Search for the cell housing the specified text and yield its (x, y) center coordinate. 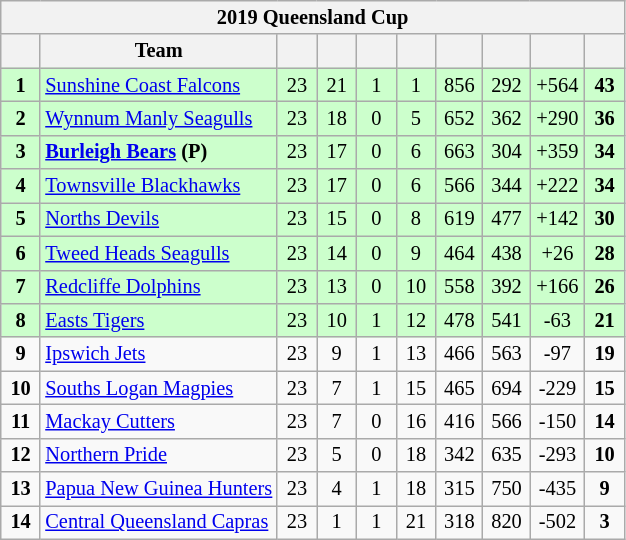
Burleigh Bears (P) (158, 152)
856 (460, 85)
464 (460, 253)
318 (460, 522)
362 (506, 118)
563 (506, 354)
Norths Devils (158, 219)
-150 (558, 421)
-502 (558, 522)
342 (460, 455)
292 (506, 85)
465 (460, 388)
558 (460, 287)
392 (506, 287)
Ipswich Jets (158, 354)
416 (460, 421)
11 (21, 421)
Mackay Cutters (158, 421)
-293 (558, 455)
Team (158, 51)
Souths Logan Magpies (158, 388)
652 (460, 118)
478 (460, 320)
619 (460, 219)
635 (506, 455)
16 (416, 421)
2019 Queensland Cup (313, 17)
-97 (558, 354)
Townsville Blackhawks (158, 186)
2 (21, 118)
477 (506, 219)
-435 (558, 489)
-229 (558, 388)
750 (506, 489)
663 (460, 152)
Redcliffe Dolphins (158, 287)
Sunshine Coast Falcons (158, 85)
+142 (558, 219)
Wynnum Manly Seagulls (158, 118)
30 (605, 219)
Northern Pride (158, 455)
304 (506, 152)
+564 (558, 85)
Papua New Guinea Hunters (158, 489)
-63 (558, 320)
26 (605, 287)
466 (460, 354)
36 (605, 118)
541 (506, 320)
438 (506, 253)
+26 (558, 253)
28 (605, 253)
694 (506, 388)
Easts Tigers (158, 320)
820 (506, 522)
+290 (558, 118)
43 (605, 85)
+166 (558, 287)
344 (506, 186)
19 (605, 354)
315 (460, 489)
Central Queensland Capras (158, 522)
+222 (558, 186)
+359 (558, 152)
Tweed Heads Seagulls (158, 253)
